Detect which cell encompasses the target text, then output its (x, y) center coordinate. 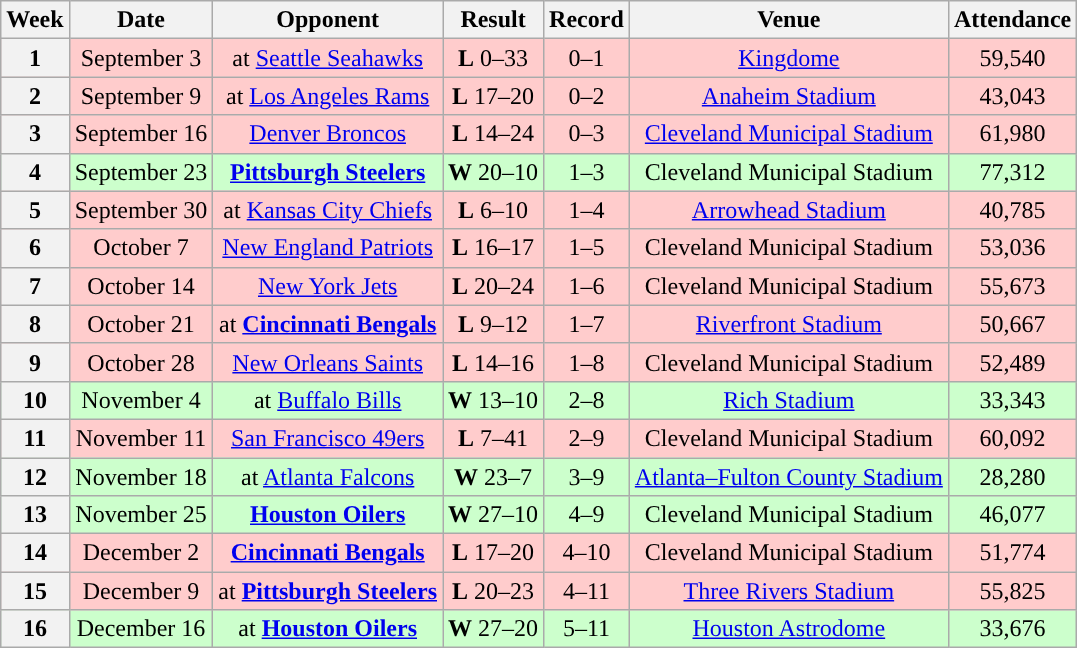
Opponent (328, 20)
Week (35, 20)
1–7 (587, 324)
61,980 (1012, 134)
W 13–10 (494, 400)
4 (35, 172)
6 (35, 248)
1–6 (587, 286)
L 0–33 (494, 58)
Houston Astrodome (788, 629)
Cincinnati Bengals (328, 553)
3 (35, 134)
51,774 (1012, 553)
Three Rivers Stadium (788, 591)
5–11 (587, 629)
September 9 (141, 96)
December 16 (141, 629)
9 (35, 362)
November 25 (141, 515)
4–9 (587, 515)
New England Patriots (328, 248)
Rich Stadium (788, 400)
55,673 (1012, 286)
September 30 (141, 210)
September 3 (141, 58)
33,343 (1012, 400)
L 20–24 (494, 286)
at Atlanta Falcons (328, 477)
at Cincinnati Bengals (328, 324)
12 (35, 477)
2–8 (587, 400)
October 28 (141, 362)
16 (35, 629)
0–1 (587, 58)
11 (35, 438)
1–5 (587, 248)
Anaheim Stadium (788, 96)
2 (35, 96)
55,825 (1012, 591)
November 18 (141, 477)
0–3 (587, 134)
December 2 (141, 553)
November 11 (141, 438)
1–3 (587, 172)
Pittsburgh Steelers (328, 172)
October 7 (141, 248)
November 4 (141, 400)
Attendance (1012, 20)
L 20–23 (494, 591)
2–9 (587, 438)
at Buffalo Bills (328, 400)
W 20–10 (494, 172)
at Houston Oilers (328, 629)
13 (35, 515)
Riverfront Stadium (788, 324)
59,540 (1012, 58)
at Kansas City Chiefs (328, 210)
1–8 (587, 362)
October 21 (141, 324)
L 9–12 (494, 324)
September 16 (141, 134)
at Seattle Seahawks (328, 58)
7 (35, 286)
15 (35, 591)
L 6–10 (494, 210)
W 27–20 (494, 629)
at Los Angeles Rams (328, 96)
10 (35, 400)
Kingdome (788, 58)
1 (35, 58)
77,312 (1012, 172)
52,489 (1012, 362)
14 (35, 553)
60,092 (1012, 438)
Date (141, 20)
Atlanta–Fulton County Stadium (788, 477)
3–9 (587, 477)
Result (494, 20)
L 14–16 (494, 362)
33,676 (1012, 629)
Houston Oilers (328, 515)
October 14 (141, 286)
28,280 (1012, 477)
Denver Broncos (328, 134)
5 (35, 210)
W 27–10 (494, 515)
W 23–7 (494, 477)
September 23 (141, 172)
L 7–41 (494, 438)
New York Jets (328, 286)
L 14–24 (494, 134)
4–11 (587, 591)
40,785 (1012, 210)
New Orleans Saints (328, 362)
8 (35, 324)
at Pittsburgh Steelers (328, 591)
4–10 (587, 553)
Venue (788, 20)
53,036 (1012, 248)
1–4 (587, 210)
L 16–17 (494, 248)
Arrowhead Stadium (788, 210)
43,043 (1012, 96)
Record (587, 20)
December 9 (141, 591)
San Francisco 49ers (328, 438)
46,077 (1012, 515)
0–2 (587, 96)
50,667 (1012, 324)
